Extract the (x, y) coordinate from the center of the cell holding the provided text.  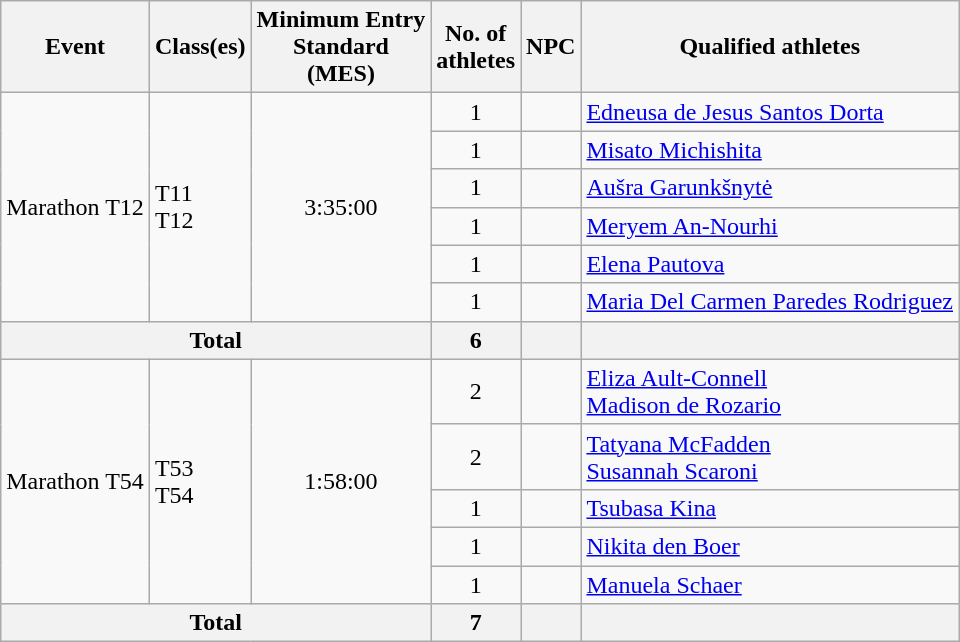
6 (476, 340)
Maria Del Carmen Paredes Rodriguez (770, 302)
7 (476, 623)
Event (76, 47)
No. ofathletes (476, 47)
1:58:00 (341, 481)
Qualified athletes (770, 47)
Marathon T54 (76, 481)
Tsubasa Kina (770, 508)
Class(es) (200, 47)
Meryem An-Nourhi (770, 226)
Tatyana McFadden Susannah Scaroni (770, 456)
Minimum Entry Standard (MES) (341, 47)
Aušra Garunkšnytė (770, 188)
Edneusa de Jesus Santos Dorta (770, 112)
Nikita den Boer (770, 546)
Misato Michishita (770, 150)
3:35:00 (341, 207)
Marathon T12 (76, 207)
T11T12 (200, 207)
NPC (551, 47)
Elena Pautova (770, 264)
Eliza Ault-Connell Madison de Rozario (770, 392)
Manuela Schaer (770, 585)
T53T54 (200, 481)
